Identify which cell holds the provided text, then report its (X, Y) central coordinate. 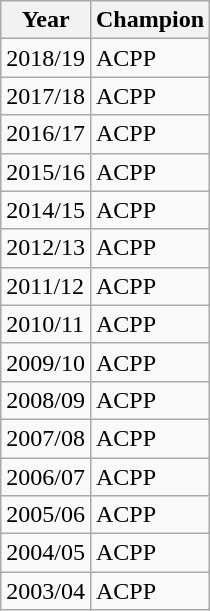
2010/11 (46, 324)
2006/07 (46, 477)
2018/19 (46, 58)
2005/06 (46, 515)
2017/18 (46, 96)
2016/17 (46, 134)
2004/05 (46, 553)
2003/04 (46, 591)
2009/10 (46, 362)
2007/08 (46, 438)
2014/15 (46, 210)
Champion (150, 20)
2011/12 (46, 286)
2008/09 (46, 400)
Year (46, 20)
2015/16 (46, 172)
2012/13 (46, 248)
